Search for the cell housing the specified text and yield its [X, Y] center coordinate. 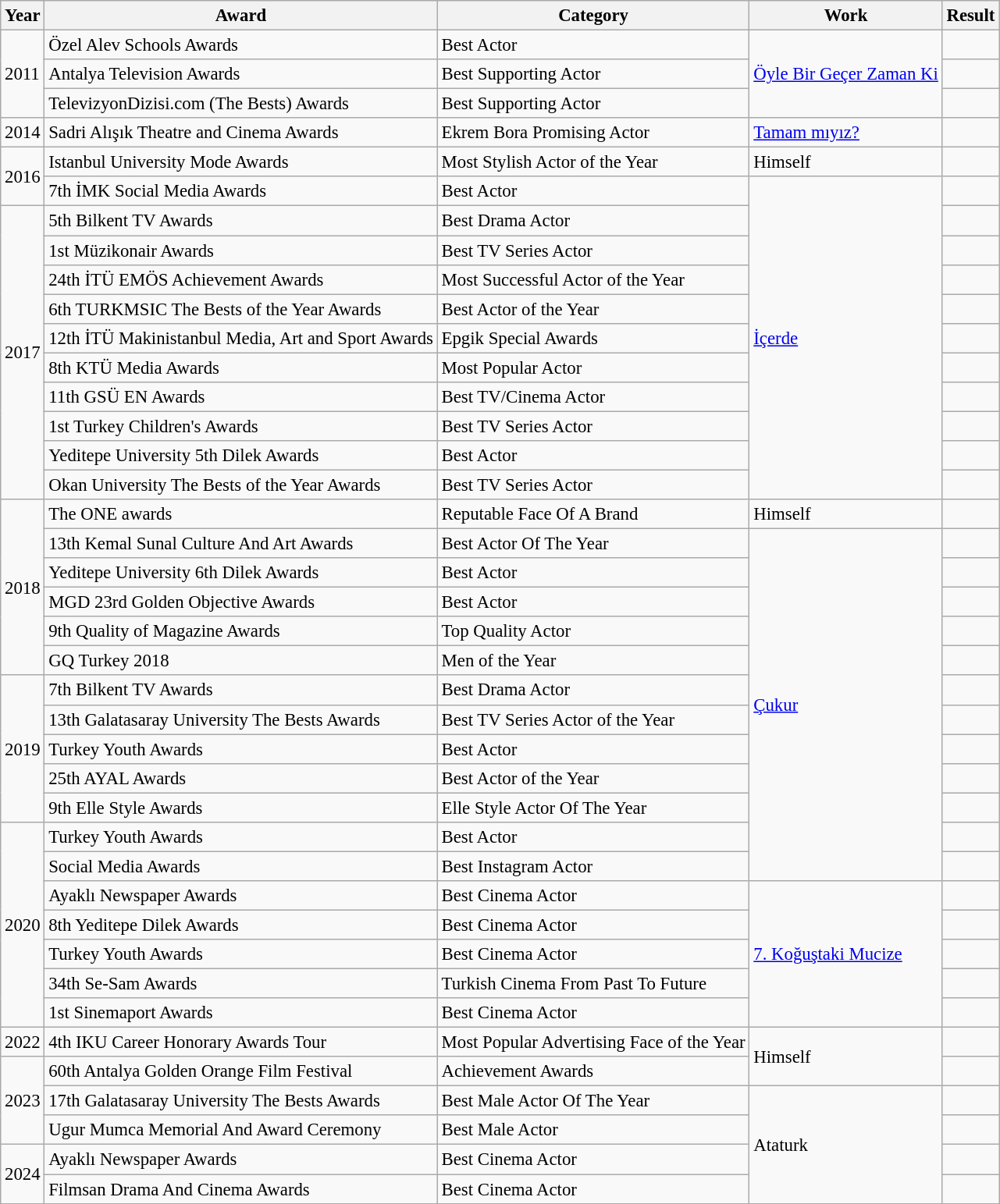
11th GSÜ EN Awards [240, 397]
Ekrem Bora Promising Actor [593, 133]
34th Se-Sam Awards [240, 984]
Most Stylish Actor of the Year [593, 162]
Best Instagram Actor [593, 866]
Category [593, 16]
Sadri Alışık Theatre and Cinema Awards [240, 133]
2014 [23, 133]
6th TURKMSIC The Bests of the Year Awards [240, 309]
7th İMK Social Media Awards [240, 191]
Özel Alev Schools Awards [240, 45]
Most Successful Actor of the Year [593, 279]
Year [23, 16]
Most Popular Advertising Face of the Year [593, 1042]
2019 [23, 749]
Result [971, 16]
MGD 23rd Golden Objective Awards [240, 602]
2016 [23, 176]
Best TV/Cinema Actor [593, 397]
7. Koğuştaki Mucize [846, 954]
TelevizyonDizisi.com (The Bests) Awards [240, 104]
Achievement Awards [593, 1071]
Ataturk [846, 1145]
1st Sinemaport Awards [240, 1013]
17th Galatasaray University The Bests Awards [240, 1101]
1st Turkey Children's Awards [240, 426]
8th KTÜ Media Awards [240, 368]
Antalya Television Awards [240, 74]
5th Bilkent TV Awards [240, 221]
Social Media Awards [240, 866]
Çukur [846, 705]
Men of the Year [593, 661]
İçerde [846, 338]
8th Yeditepe Dilek Awards [240, 925]
1st Müzikonair Awards [240, 250]
Yeditepe University 6th Dilek Awards [240, 573]
Award [240, 16]
Elle Style Actor Of The Year [593, 808]
Okan University The Bests of the Year Awards [240, 485]
Best Male Actor [593, 1131]
Öyle Bir Geçer Zaman Ki [846, 75]
Top Quality Actor [593, 631]
9th Elle Style Awards [240, 808]
2024 [23, 1174]
12th İTÜ Makinistanbul Media, Art and Sport Awards [240, 338]
24th İTÜ EMÖS Achievement Awards [240, 279]
2011 [23, 75]
13th Kemal Sunal Culture And Art Awards [240, 544]
2023 [23, 1100]
2020 [23, 925]
13th Galatasaray University The Bests Awards [240, 719]
Best TV Series Actor of the Year [593, 719]
Filmsan Drama And Cinema Awards [240, 1189]
Best Actor Of The Year [593, 544]
Best Male Actor Of The Year [593, 1101]
2018 [23, 588]
7th Bilkent TV Awards [240, 691]
Turkish Cinema From Past To Future [593, 984]
25th AYAL Awards [240, 778]
2022 [23, 1042]
Istanbul University Mode Awards [240, 162]
Ugur Mumca Memorial And Award Ceremony [240, 1131]
Work [846, 16]
4th IKU Career Honorary Awards Tour [240, 1042]
GQ Turkey 2018 [240, 661]
Yeditepe University 5th Dilek Awards [240, 456]
The ONE awards [240, 514]
9th Quality of Magazine Awards [240, 631]
Tamam mıyız? [846, 133]
2017 [23, 353]
60th Antalya Golden Orange Film Festival [240, 1071]
Reputable Face Of A Brand [593, 514]
Most Popular Actor [593, 368]
Epgik Special Awards [593, 338]
